Identify which cell holds the provided text, then report its [X, Y] central coordinate. 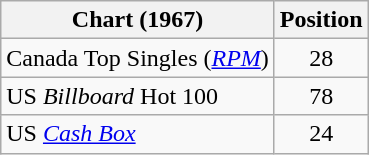
Canada Top Singles (RPM) [138, 58]
Position [321, 20]
US Cash Box [138, 134]
Chart (1967) [138, 20]
78 [321, 96]
28 [321, 58]
US Billboard Hot 100 [138, 96]
24 [321, 134]
